Search for the cell housing the specified text and yield its (x, y) center coordinate. 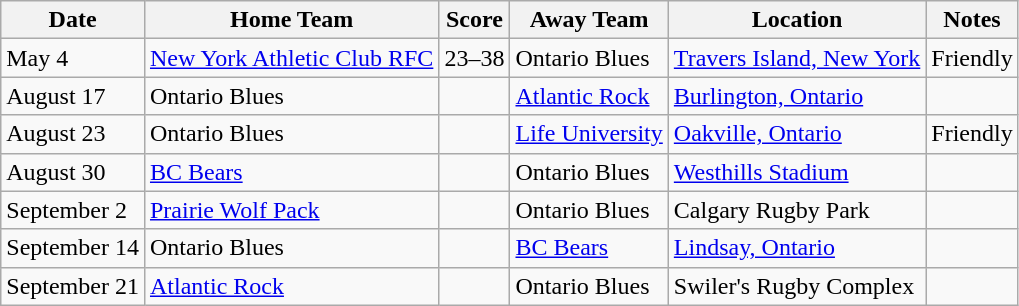
Oakville, Ontario (797, 134)
Score (474, 20)
September 21 (73, 286)
Prairie Wolf Pack (291, 210)
Away Team (589, 20)
23–38 (474, 58)
New York Athletic Club RFC (291, 58)
Travers Island, New York (797, 58)
Notes (972, 20)
September 2 (73, 210)
Westhills Stadium (797, 172)
September 14 (73, 248)
August 30 (73, 172)
Date (73, 20)
Burlington, Ontario (797, 96)
Lindsay, Ontario (797, 248)
Location (797, 20)
August 23 (73, 134)
Life University (589, 134)
Home Team (291, 20)
August 17 (73, 96)
May 4 (73, 58)
Calgary Rugby Park (797, 210)
Swiler's Rugby Complex (797, 286)
